Search for the cell housing the specified text and yield its (X, Y) center coordinate. 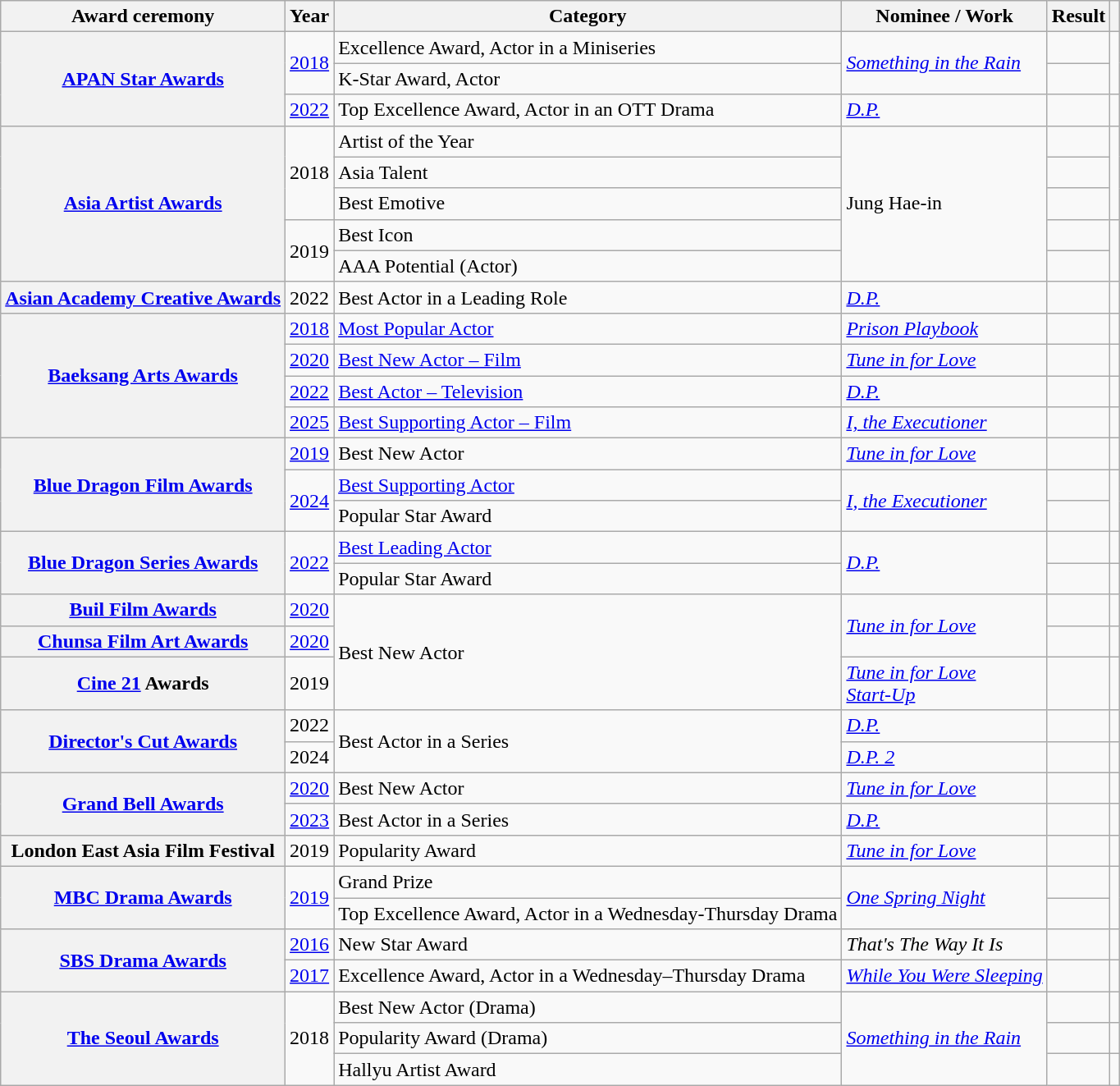
That's The Way It Is (944, 945)
Top Excellence Award, Actor in an OTT Drama (587, 110)
Tune in for Love Start-Up (944, 683)
Popularity Award (Drama) (587, 1038)
Hallyu Artist Award (587, 1070)
Blue Dragon Film Awards (143, 485)
Top Excellence Award, Actor in a Wednesday-Thursday Drama (587, 914)
AAA Potential (Actor) (587, 266)
Best Leading Actor (587, 548)
Best Actor – Television (587, 392)
Most Popular Actor (587, 328)
SBS Drama Awards (143, 960)
K-Star Award, Actor (587, 79)
D.P. 2 (944, 757)
Grand Bell Awards (143, 804)
Award ceremony (143, 16)
Cine 21 Awards (143, 683)
Result (1078, 16)
Grand Prize (587, 882)
Asia Artist Awards (143, 204)
2016 (310, 945)
New Star Award (587, 945)
Buil Film Awards (143, 610)
Best Emotive (587, 204)
Best Supporting Actor (587, 485)
Artist of the Year (587, 141)
Best New Actor (Drama) (587, 1007)
Asian Academy Creative Awards (143, 297)
Asia Talent (587, 172)
2025 (310, 423)
Best New Actor – Film (587, 360)
MBC Drama Awards (143, 897)
Chunsa Film Art Awards (143, 641)
Director's Cut Awards (143, 741)
London East Asia Film Festival (143, 850)
Baeksang Arts Awards (143, 375)
Popularity Award (587, 850)
2017 (310, 976)
Blue Dragon Series Awards (143, 563)
One Spring Night (944, 897)
APAN Star Awards (143, 79)
The Seoul Awards (143, 1038)
Year (310, 16)
Best Actor in a Leading Role (587, 297)
Prison Playbook (944, 328)
Category (587, 16)
Best Icon (587, 235)
While You Were Sleeping (944, 976)
Excellence Award, Actor in a Wednesday–Thursday Drama (587, 976)
2023 (310, 819)
Nominee / Work (944, 16)
Jung Hae-in (944, 204)
Best Supporting Actor – Film (587, 423)
Excellence Award, Actor in a Miniseries (587, 48)
